For the text-containing cell, return its midpoint in [x, y] coordinate format. 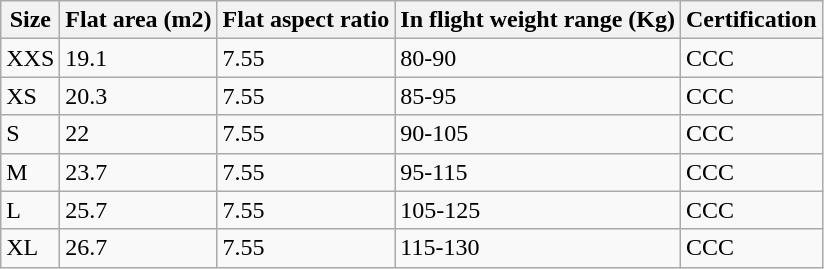
80-90 [538, 58]
XS [30, 96]
XXS [30, 58]
Size [30, 20]
25.7 [138, 210]
XL [30, 248]
90-105 [538, 134]
Certification [751, 20]
115-130 [538, 248]
19.1 [138, 58]
95-115 [538, 172]
20.3 [138, 96]
105-125 [538, 210]
23.7 [138, 172]
22 [138, 134]
26.7 [138, 248]
Flat area (m2) [138, 20]
In flight weight range (Kg) [538, 20]
M [30, 172]
85-95 [538, 96]
S [30, 134]
Flat aspect ratio [306, 20]
L [30, 210]
